Determine the [X, Y] coordinate at the center of the cell enclosing the given text.  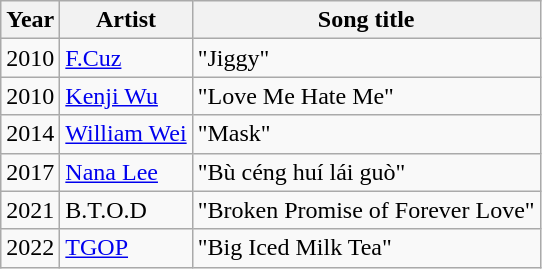
"Bù céng huí lái guò" [366, 172]
F.Cuz [126, 58]
"Broken Promise of Forever Love" [366, 210]
B.T.O.D [126, 210]
2021 [30, 210]
"Love Me Hate Me" [366, 96]
"Mask" [366, 134]
"Big Iced Milk Tea" [366, 248]
"Jiggy" [366, 58]
2022 [30, 248]
TGOP [126, 248]
Artist [126, 20]
Year [30, 20]
William Wei [126, 134]
Song title [366, 20]
Kenji Wu [126, 96]
2017 [30, 172]
2014 [30, 134]
Nana Lee [126, 172]
